Capture the cell that displays the provided text and extract its (x, y) central coordinate. 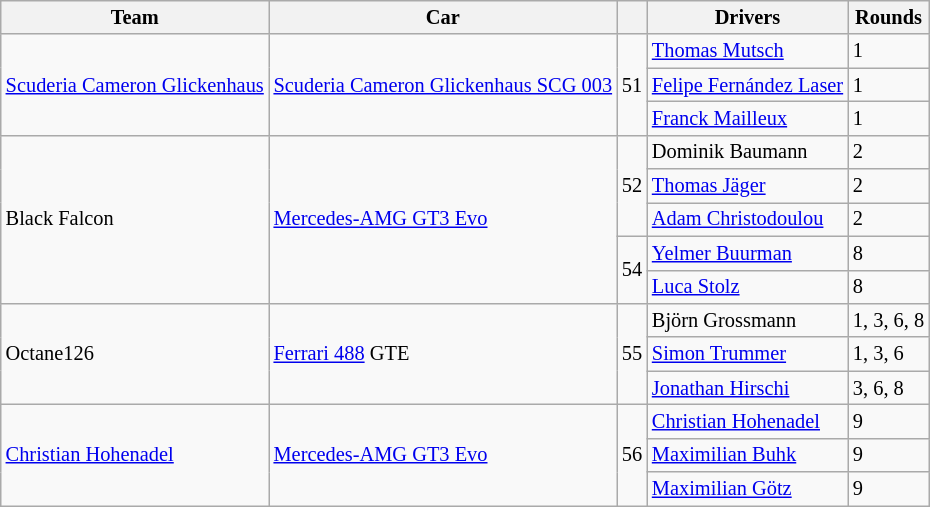
Luca Stolz (748, 287)
Thomas Jäger (748, 186)
Franck Mailleux (748, 118)
Maximilian Götz (748, 489)
Adam Christodoulou (748, 219)
Maximilian Buhk (748, 455)
56 (632, 454)
Drivers (748, 17)
Rounds (888, 17)
Team (135, 17)
52 (632, 186)
Dominik Baumann (748, 152)
Björn Grossmann (748, 320)
Felipe Fernández Laser (748, 85)
51 (632, 84)
1, 3, 6 (888, 354)
1, 3, 6, 8 (888, 320)
54 (632, 270)
Octane126 (135, 354)
Car (443, 17)
Thomas Mutsch (748, 51)
55 (632, 354)
Yelmer Buurman (748, 253)
Jonathan Hirschi (748, 388)
Simon Trummer (748, 354)
Scuderia Cameron Glickenhaus (135, 84)
Ferrari 488 GTE (443, 354)
Black Falcon (135, 219)
Scuderia Cameron Glickenhaus SCG 003 (443, 84)
3, 6, 8 (888, 388)
